Find where the given text appears and provide that cell's center as [x, y] coordinate. 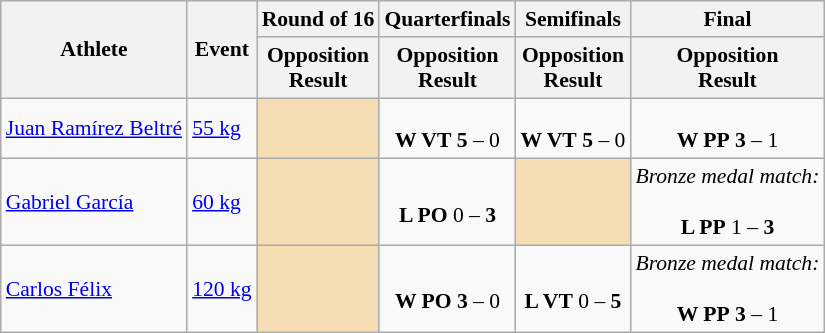
Quarterfinals [447, 19]
Bronze medal match:W PP 3 – 1 [727, 290]
W PP 3 – 1 [727, 128]
120 kg [222, 290]
Athlete [94, 50]
Semifinals [574, 19]
Bronze medal match:L PP 1 – 3 [727, 202]
Gabriel García [94, 202]
Final [727, 19]
60 kg [222, 202]
Event [222, 50]
Carlos Félix [94, 290]
L VT 0 – 5 [574, 290]
Juan Ramírez Beltré [94, 128]
Round of 16 [318, 19]
W PO 3 – 0 [447, 290]
55 kg [222, 128]
L PO 0 – 3 [447, 202]
